Output the (x, y) coordinate of the center of the cell containing the given text.  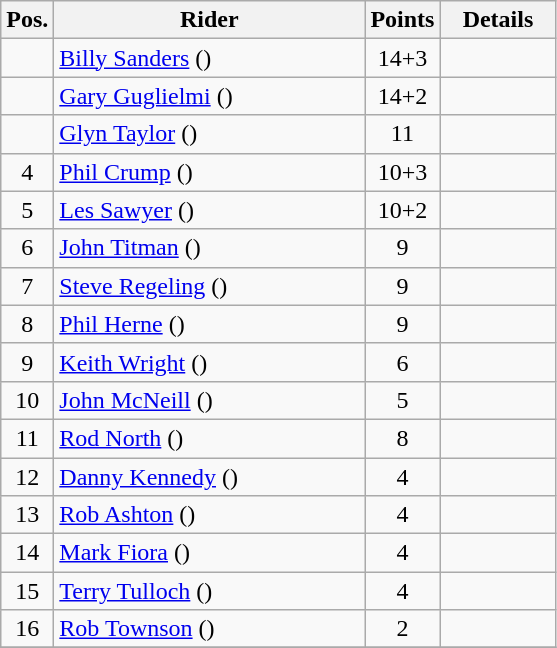
14+3 (402, 58)
Pos. (28, 20)
Steve Regeling () (210, 286)
12 (28, 477)
10+2 (402, 210)
Rob Ashton () (210, 515)
Rider (210, 20)
15 (28, 591)
Glyn Taylor () (210, 134)
Rod North () (210, 438)
13 (28, 515)
7 (28, 286)
14+2 (402, 96)
10 (28, 400)
Rob Townson () (210, 629)
14 (28, 553)
Points (402, 20)
Details (498, 20)
Mark Fiora () (210, 553)
Phil Crump () (210, 172)
Gary Guglielmi () (210, 96)
Les Sawyer () (210, 210)
10+3 (402, 172)
John Titman () (210, 248)
Phil Herne () (210, 324)
Billy Sanders () (210, 58)
John McNeill () (210, 400)
Terry Tulloch () (210, 591)
Keith Wright () (210, 362)
16 (28, 629)
Danny Kennedy () (210, 477)
2 (402, 629)
